Search for the cell housing the specified text and yield its [x, y] center coordinate. 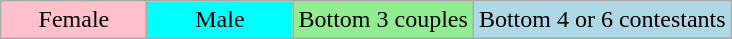
Bottom 3 couples [383, 20]
Male [220, 20]
Bottom 4 or 6 contestants [602, 20]
Female [74, 20]
